Scan for the cell matching the given text and deliver its (x, y) coordinate at center. 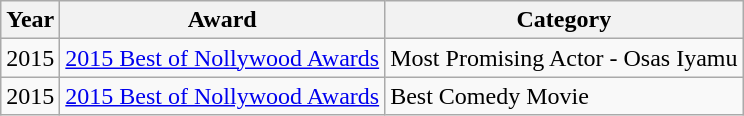
Award (222, 20)
Category (564, 20)
Year (30, 20)
Best Comedy Movie (564, 96)
Most Promising Actor - Osas Iyamu (564, 58)
